Extract the [X, Y] coordinate from the center of the cell holding the provided text.  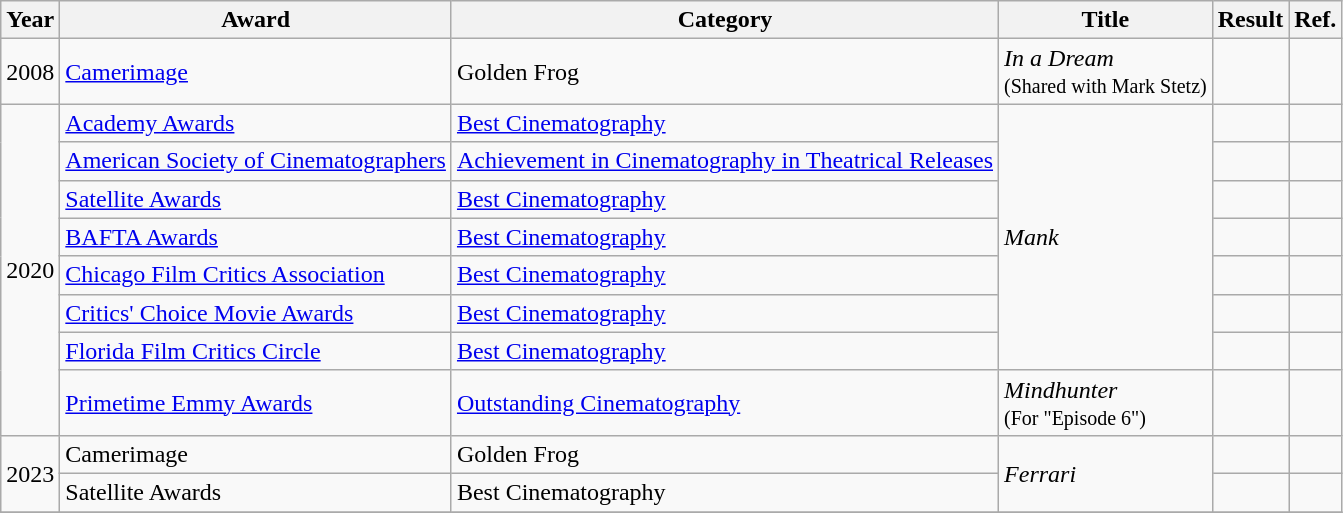
In a Dream(Shared with Mark Stetz) [1106, 72]
Critics' Choice Movie Awards [256, 313]
Academy Awards [256, 123]
Mindhunter(For "Episode 6") [1106, 402]
2008 [30, 72]
BAFTA Awards [256, 237]
Year [30, 20]
Result [1250, 20]
Ferrari [1106, 473]
Ref. [1316, 20]
Category [724, 20]
Chicago Film Critics Association [256, 275]
Primetime Emmy Awards [256, 402]
Title [1106, 20]
Florida Film Critics Circle [256, 351]
Award [256, 20]
Achievement in Cinematography in Theatrical Releases [724, 161]
2023 [30, 473]
Mank [1106, 237]
2020 [30, 270]
American Society of Cinematographers [256, 161]
Outstanding Cinematography [724, 402]
